Identify which cell holds the provided text, then report its (x, y) central coordinate. 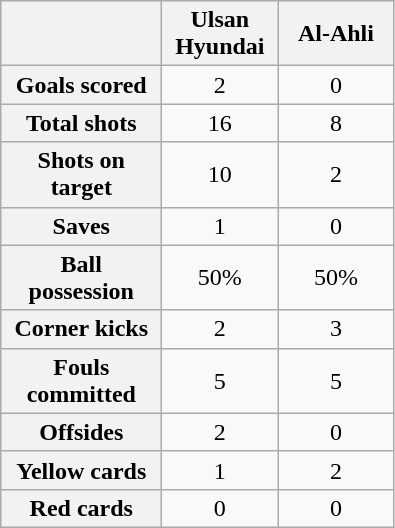
Offsides (82, 432)
Total shots (82, 123)
3 (336, 329)
16 (220, 123)
Corner kicks (82, 329)
Ball possession (82, 278)
Yellow cards (82, 470)
Shots on target (82, 174)
8 (336, 123)
Fouls committed (82, 380)
Goals scored (82, 85)
Red cards (82, 508)
Al-Ahli (336, 34)
Saves (82, 226)
Ulsan Hyundai (220, 34)
10 (220, 174)
